Return the (X, Y) coordinate for the center point of the cell that contains the specified text.  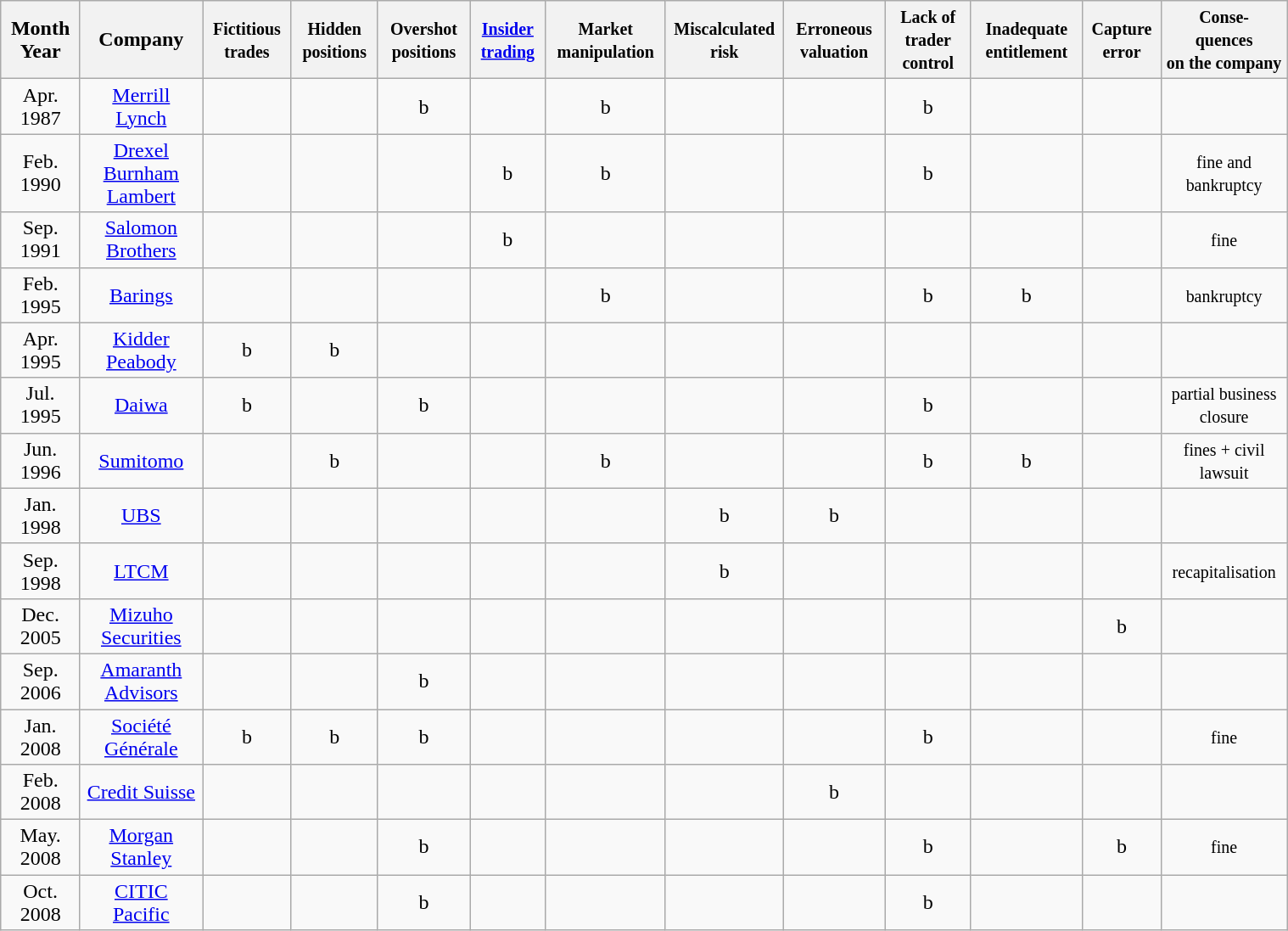
Feb. 2008 (41, 793)
LTCM (141, 570)
Oct. 2008 (41, 903)
Hidden positions (334, 40)
Market manipulation (606, 40)
Capture error (1122, 40)
Sumitomo (141, 460)
Miscalculated risk (725, 40)
Salomon Brothers (141, 239)
UBS (141, 516)
Feb. 1990 (41, 173)
bankruptcy (1224, 295)
Jun. 1996 (41, 460)
Fictitious trades (247, 40)
Mizuho Securities (141, 626)
May. 2008 (41, 847)
Inadequate entitlement (1027, 40)
Month Year (41, 40)
CITIC Pacific (141, 903)
fines + civil lawsuit (1224, 460)
Credit Suisse (141, 793)
Sep. 1991 (41, 239)
Erroneous valuation (834, 40)
Sep. 1998 (41, 570)
Insider trading (507, 40)
Sep. 2006 (41, 681)
Amaranth Advisors (141, 681)
Conse-quences on the company (1224, 40)
Jul. 1995 (41, 406)
recapitalisation (1224, 570)
Drexel Burnham Lambert (141, 173)
Daiwa (141, 406)
partial business closure (1224, 406)
Morgan Stanley (141, 847)
Société Générale (141, 737)
Jan. 1998 (41, 516)
Feb. 1995 (41, 295)
Apr. 1987 (41, 107)
Lack of trader control (928, 40)
Dec. 2005 (41, 626)
Kidder Peabody (141, 350)
Overshot positions (423, 40)
Barings (141, 295)
Company (141, 40)
Merrill Lynch (141, 107)
fine and bankruptcy (1224, 173)
Jan. 2008 (41, 737)
Apr. 1995 (41, 350)
